Pinpoint the cell where the given text exists, returning its [X, Y] midpoint coordinate. 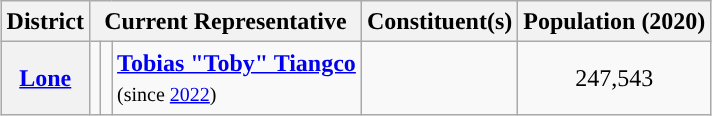
Population (2020) [614, 22]
247,543 [614, 78]
Constituent(s) [439, 22]
Lone [45, 78]
District [45, 22]
Tobias "Toby" Tiangco(since 2022) [237, 78]
Current Representative [225, 22]
